Provide the (x, y) coordinate of the cell's center where the given text is located.  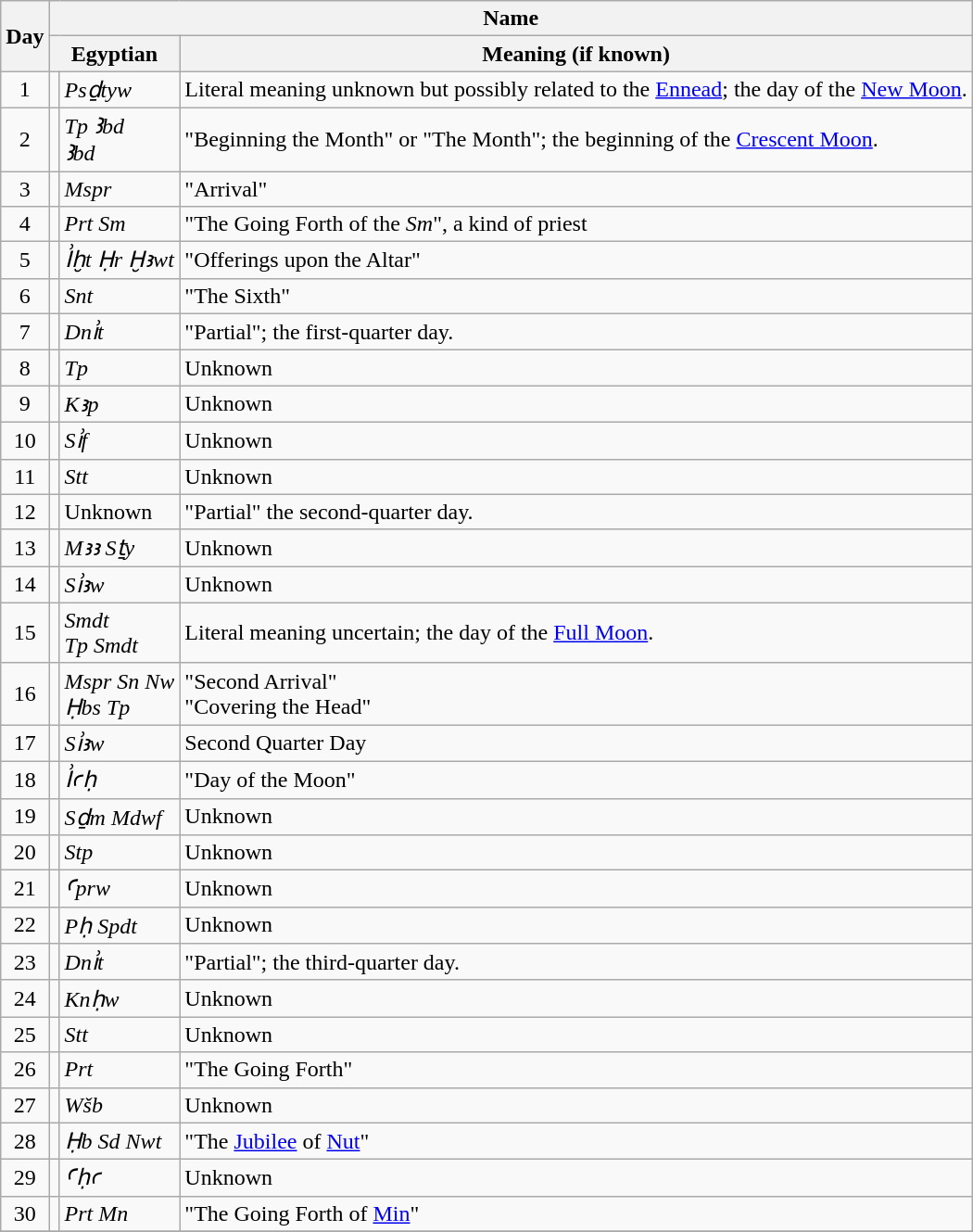
6 (25, 296)
18 (25, 780)
"The Jubilee of Nut" (576, 1141)
Mspr Sn NwḤbs Tp (120, 693)
8 (25, 368)
"The Going Forth of the Sm", a kind of priest (576, 224)
"Partial" the second-quarter day. (576, 512)
29 (25, 1178)
"Offerings upon the Altar" (576, 260)
17 (25, 743)
I͗ḫt Ḥr Ḫꜣwt (120, 260)
Egyptian (115, 54)
Pḥ Spdt (120, 925)
30 (25, 1213)
Day (25, 36)
Mspr (120, 188)
Name (511, 19)
10 (25, 440)
"Arrival" (576, 188)
"Partial"; the first-quarter day. (576, 332)
3 (25, 188)
Mꜣꜣ Sṯy (120, 548)
Sḏm Mdwf (120, 817)
Wšb (120, 1105)
25 (25, 1035)
Tp ꜢbdꜢbd (120, 139)
Sı͗f (120, 440)
5 (25, 260)
27 (25, 1105)
15 (25, 632)
I͗ꜥḥ (120, 780)
Ꜥḥꜥ (120, 1178)
20 (25, 853)
Ḥb Sd Nwt (120, 1141)
"Partial"; the third-quarter day. (576, 962)
Literal meaning uncertain; the day of the Full Moon. (576, 632)
"The Sixth" (576, 296)
Prt Sm (120, 224)
Kꜣp (120, 404)
9 (25, 404)
19 (25, 817)
Psḏtyw (120, 90)
Tp (120, 368)
Second Quarter Day (576, 743)
1 (25, 90)
Prt Mn (120, 1213)
11 (25, 476)
"Day of the Moon" (576, 780)
13 (25, 548)
Literal meaning unknown but possibly related to the Ennead; the day of the New Moon. (576, 90)
"The Going Forth of Min" (576, 1213)
26 (25, 1070)
23 (25, 962)
7 (25, 332)
21 (25, 889)
24 (25, 998)
Stp (120, 853)
16 (25, 693)
Knḥw (120, 998)
2 (25, 139)
14 (25, 585)
Snt (120, 296)
Prt (120, 1070)
Meaning (if known) (576, 54)
Ꜥprw (120, 889)
"Beginning the Month" or "The Month"; the beginning of the Crescent Moon. (576, 139)
"The Going Forth" (576, 1070)
12 (25, 512)
SmdtTp Smdt (120, 632)
"Second Arrival""Covering the Head" (576, 693)
28 (25, 1141)
4 (25, 224)
22 (25, 925)
